Identify which cell holds the provided text, then report its [X, Y] central coordinate. 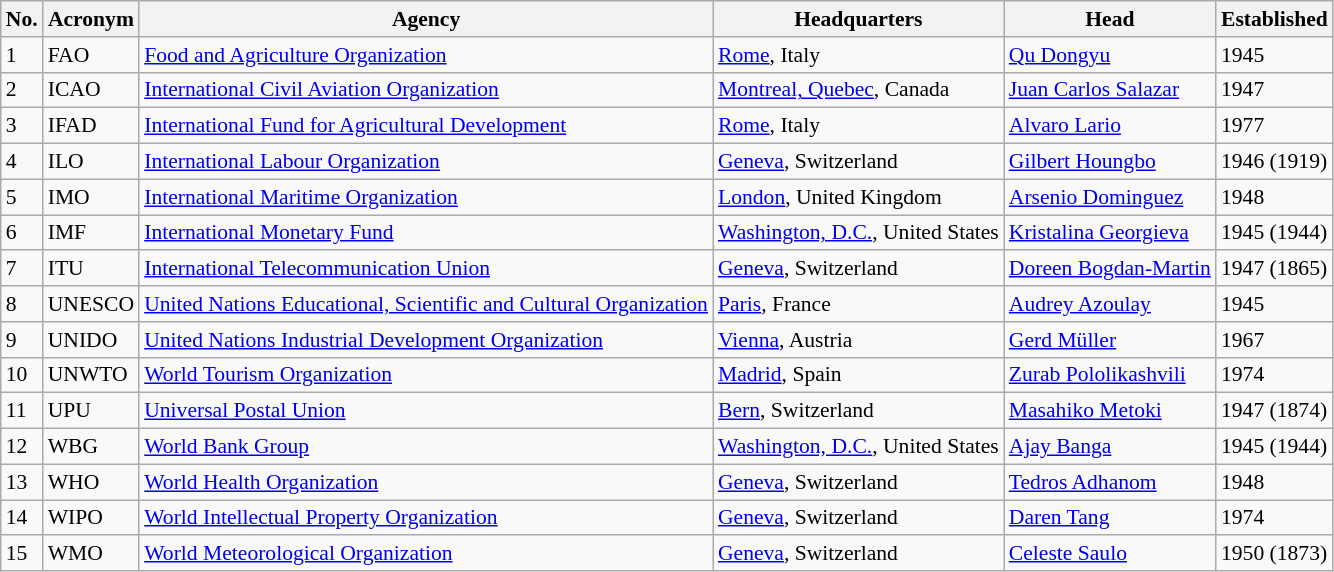
ILO [91, 162]
1950 (1873) [1274, 554]
1 [22, 55]
World Tourism Organization [426, 375]
2 [22, 90]
Celeste Saulo [1110, 554]
1946 (1919) [1274, 162]
Kristalina Georgieva [1110, 233]
WMO [91, 554]
IMO [91, 197]
FAO [91, 55]
Established [1274, 19]
International Fund for Agricultural Development [426, 126]
11 [22, 411]
Acronym [91, 19]
Daren Tang [1110, 518]
Zurab Pololikashvili [1110, 375]
Agency [426, 19]
International Telecommunication Union [426, 269]
Ajay Banga [1110, 447]
6 [22, 233]
Universal Postal Union [426, 411]
UNWTO [91, 375]
Vienna, Austria [858, 340]
International Monetary Fund [426, 233]
WHO [91, 482]
World Health Organization [426, 482]
3 [22, 126]
Paris, France [858, 304]
IMF [91, 233]
1947 (1865) [1274, 269]
Alvaro Lario [1110, 126]
7 [22, 269]
Gerd Müller [1110, 340]
4 [22, 162]
Gilbert Houngbo [1110, 162]
WBG [91, 447]
World Bank Group [426, 447]
UNESCO [91, 304]
No. [22, 19]
International Maritime Organization [426, 197]
1977 [1274, 126]
ICAO [91, 90]
12 [22, 447]
London, United Kingdom [858, 197]
WIPO [91, 518]
Montreal, Quebec, Canada [858, 90]
14 [22, 518]
United Nations Educational, Scientific and Cultural Organization [426, 304]
1947 [1274, 90]
Food and Agriculture Organization [426, 55]
1947 (1874) [1274, 411]
Tedros Adhanom [1110, 482]
Headquarters [858, 19]
Juan Carlos Salazar [1110, 90]
Audrey Azoulay [1110, 304]
Qu Dongyu [1110, 55]
United Nations Industrial Development Organization [426, 340]
13 [22, 482]
UPU [91, 411]
1967 [1274, 340]
15 [22, 554]
World Intellectual Property Organization [426, 518]
IFAD [91, 126]
Madrid, Spain [858, 375]
Arsenio Dominguez [1110, 197]
Head [1110, 19]
World Meteorological Organization [426, 554]
Bern, Switzerland [858, 411]
ITU [91, 269]
Masahiko Metoki [1110, 411]
International Civil Aviation Organization [426, 90]
9 [22, 340]
UNIDO [91, 340]
8 [22, 304]
5 [22, 197]
International Labour Organization [426, 162]
10 [22, 375]
Doreen Bogdan-Martin [1110, 269]
